Scan for the cell matching the given text and deliver its [X, Y] coordinate at center. 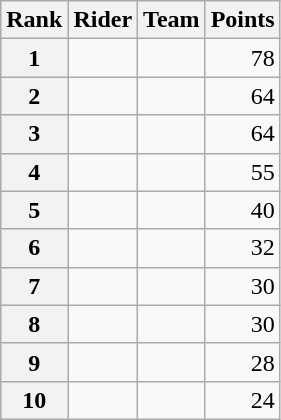
Rider [103, 20]
10 [34, 400]
Points [242, 20]
7 [34, 286]
1 [34, 58]
Team [172, 20]
55 [242, 172]
3 [34, 134]
Rank [34, 20]
6 [34, 248]
24 [242, 400]
9 [34, 362]
2 [34, 96]
28 [242, 362]
78 [242, 58]
8 [34, 324]
4 [34, 172]
32 [242, 248]
5 [34, 210]
40 [242, 210]
